Find where the given text appears and provide that cell's center as [x, y] coordinate. 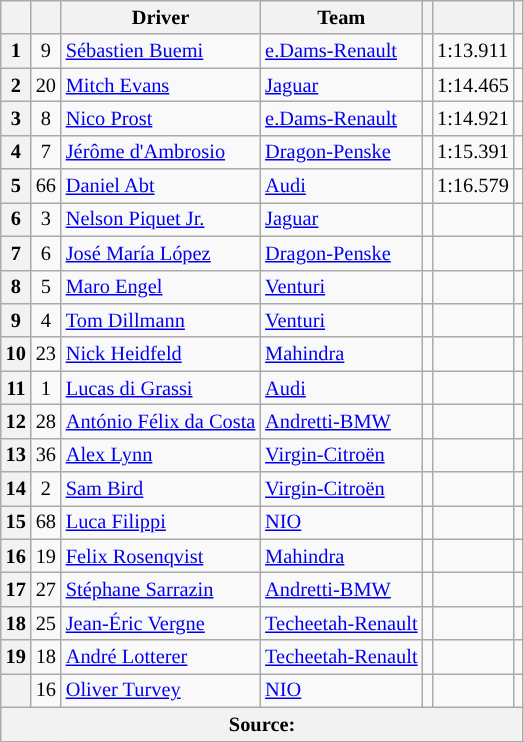
11 [16, 388]
Oliver Turvey [160, 690]
12 [16, 421]
Luca Filippi [160, 522]
17 [16, 589]
Driver [160, 17]
Jérôme d'Ambrosio [160, 152]
1:13.911 [473, 51]
Sébastien Buemi [160, 51]
Nico Prost [160, 118]
36 [46, 455]
14 [16, 489]
Team [341, 17]
Jean-Éric Vergne [160, 623]
68 [46, 522]
25 [46, 623]
10 [16, 354]
66 [46, 186]
Nelson Piquet Jr. [160, 219]
13 [16, 455]
15 [16, 522]
1:14.465 [473, 85]
Felix Rosenqvist [160, 556]
1:16.579 [473, 186]
1:15.391 [473, 152]
Stéphane Sarrazin [160, 589]
1:14.921 [473, 118]
28 [46, 421]
Tom Dillmann [160, 320]
Lucas di Grassi [160, 388]
27 [46, 589]
Source: [262, 724]
Daniel Abt [160, 186]
Alex Lynn [160, 455]
20 [46, 85]
23 [46, 354]
Maro Engel [160, 287]
André Lotterer [160, 657]
Sam Bird [160, 489]
Nick Heidfeld [160, 354]
Mitch Evans [160, 85]
José María López [160, 253]
António Félix da Costa [160, 421]
